Determine the (x, y) coordinate at the center of the cell enclosing the given text.  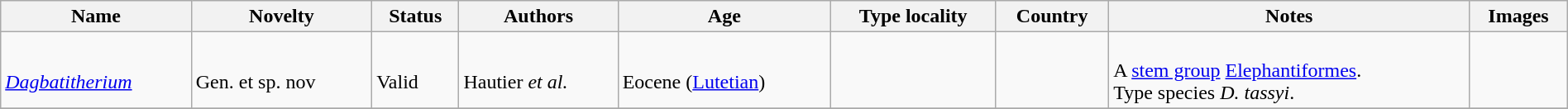
Type locality (913, 17)
Dagbatitherium (96, 70)
Valid (415, 70)
Novelty (281, 17)
Country (1052, 17)
Status (415, 17)
Notes (1289, 17)
Hautier et al. (538, 70)
Age (724, 17)
Authors (538, 17)
A stem group Elephantiformes. Type species D. tassyi. (1289, 70)
Eocene (Lutetian) (724, 70)
Images (1518, 17)
Gen. et sp. nov (281, 70)
Name (96, 17)
